Extract the (X, Y) coordinate from the center of the cell holding the provided text.  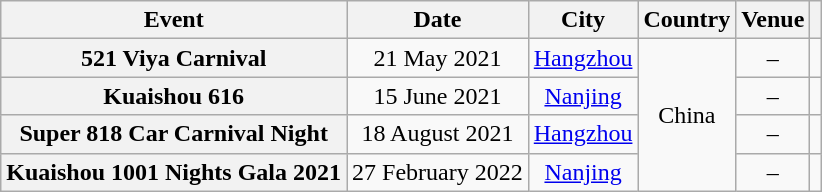
15 June 2021 (438, 96)
521 Viya Carnival (174, 58)
Venue (773, 20)
Kuaishou 616 (174, 96)
City (583, 20)
27 February 2022 (438, 172)
Country (687, 20)
China (687, 115)
21 May 2021 (438, 58)
18 August 2021 (438, 134)
Kuaishou 1001 Nights Gala 2021 (174, 172)
Event (174, 20)
Super 818 Car Carnival Night (174, 134)
Date (438, 20)
